Search for the cell housing the specified text and yield its (X, Y) center coordinate. 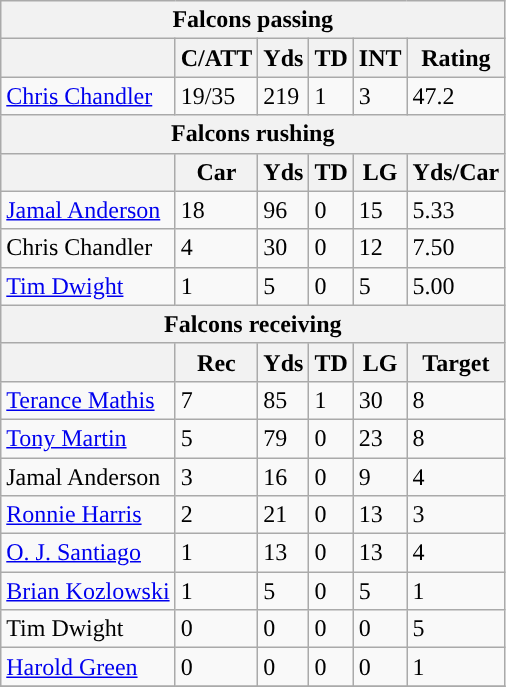
19/35 (216, 96)
Ronnie Harris (88, 515)
7 (216, 400)
2 (216, 515)
Car (216, 172)
16 (284, 477)
C/ATT (216, 58)
47.2 (456, 96)
Yds/Car (456, 172)
INT (380, 58)
Rating (456, 58)
Target (456, 362)
Harold Green (88, 667)
7.50 (456, 248)
79 (284, 438)
Falcons receiving (253, 324)
85 (284, 400)
23 (380, 438)
Falcons passing (253, 20)
96 (284, 210)
15 (380, 210)
18 (216, 210)
5.00 (456, 286)
Terance Mathis (88, 400)
Rec (216, 362)
Falcons rushing (253, 134)
O. J. Santiago (88, 553)
Brian Kozlowski (88, 591)
21 (284, 515)
12 (380, 248)
9 (380, 477)
219 (284, 96)
5.33 (456, 210)
Tony Martin (88, 438)
